Extract the (x, y) coordinate from the center of the cell holding the provided text.  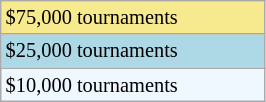
$75,000 tournaments (133, 17)
$25,000 tournaments (133, 51)
$10,000 tournaments (133, 85)
